From the cell containing the given text, extract its center point as [x, y] coordinate. 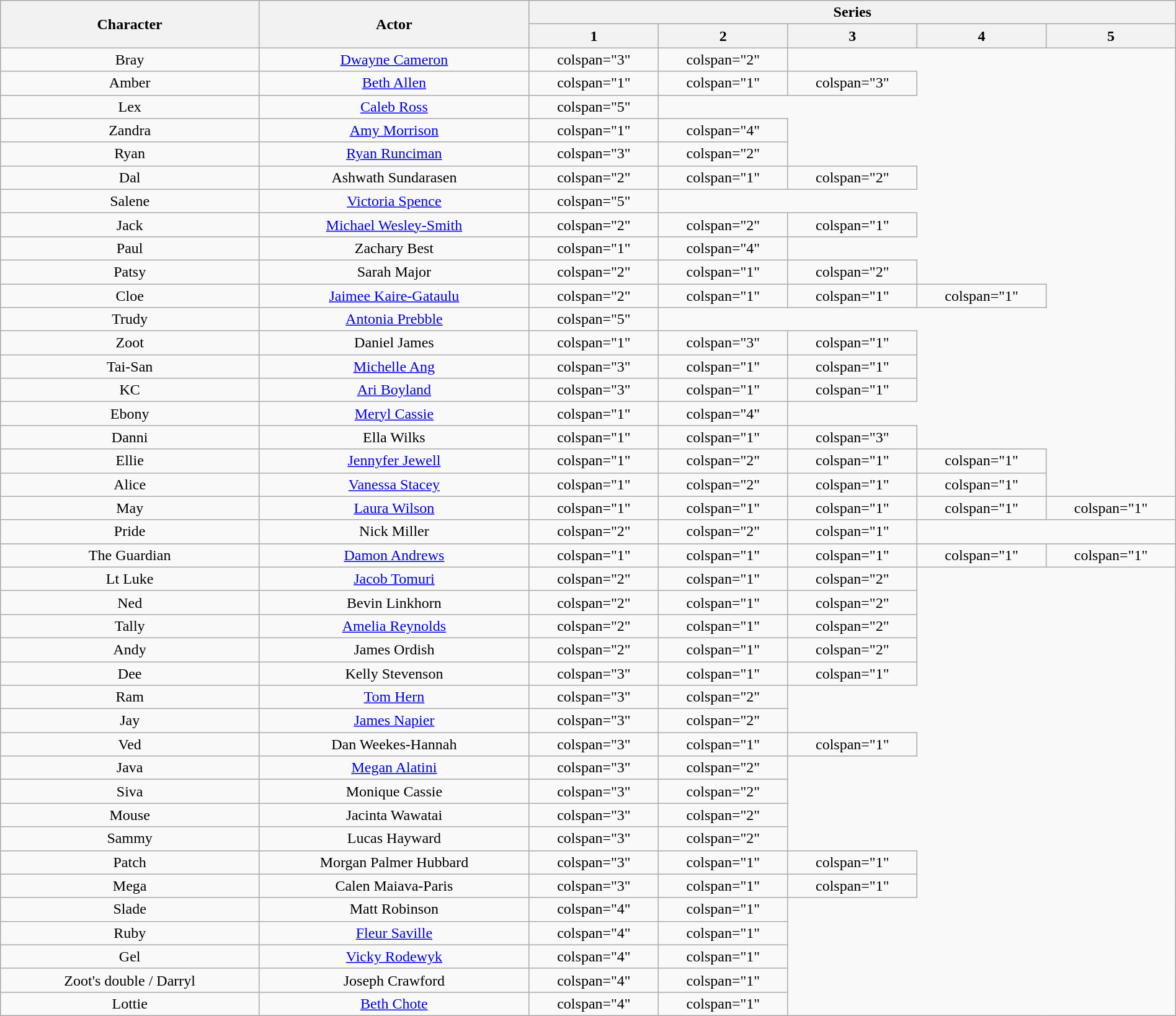
Siva [130, 791]
Ari Boyland [394, 390]
Dee [130, 673]
Tai-San [130, 367]
Amelia Reynolds [394, 626]
Salene [130, 201]
4 [981, 36]
Ella Wilks [394, 437]
Vanessa Stacey [394, 484]
Ryan Runciman [394, 154]
Lex [130, 107]
Sarah Major [394, 272]
Ebony [130, 414]
Victoria Spence [394, 201]
Kelly Stevenson [394, 673]
Jennyfer Jewell [394, 461]
Beth Allen [394, 83]
Jacob Tomuri [394, 579]
Dan Weekes-Hannah [394, 744]
Lt Luke [130, 579]
Danni [130, 437]
Amber [130, 83]
Paul [130, 248]
KC [130, 390]
Joseph Crawford [394, 980]
5 [1111, 36]
Caleb Ross [394, 107]
Mega [130, 886]
Laura Wilson [394, 508]
James Napier [394, 721]
Amy Morrison [394, 130]
May [130, 508]
Ruby [130, 933]
Vicky Rodewyk [394, 956]
Mouse [130, 815]
Ellie [130, 461]
Pride [130, 532]
James Ordish [394, 649]
1 [594, 36]
3 [852, 36]
Jay [130, 721]
Character [130, 24]
Beth Chote [394, 1004]
2 [723, 36]
Tally [130, 626]
Nick Miller [394, 532]
Meryl Cassie [394, 414]
The Guardian [130, 555]
Patch [130, 862]
Slade [130, 909]
Fleur Saville [394, 933]
Michelle Ang [394, 367]
Ved [130, 744]
Andy [130, 649]
Ram [130, 697]
Bevin Linkhorn [394, 602]
Jacinta Wawatai [394, 815]
Trudy [130, 319]
Jaimee Kaire-Gataulu [394, 296]
Lottie [130, 1004]
Zoot [130, 343]
Daniel James [394, 343]
Calen Maiava-Paris [394, 886]
Sammy [130, 839]
Zachary Best [394, 248]
Matt Robinson [394, 909]
Megan Alatini [394, 768]
Bray [130, 60]
Series [852, 12]
Gel [130, 956]
Actor [394, 24]
Monique Cassie [394, 791]
Tom Hern [394, 697]
Dwayne Cameron [394, 60]
Dal [130, 177]
Ned [130, 602]
Ashwath Sundarasen [394, 177]
Antonia Prebble [394, 319]
Zoot's double / Darryl [130, 980]
Damon Andrews [394, 555]
Michael Wesley-Smith [394, 225]
Cloe [130, 296]
Lucas Hayward [394, 839]
Jack [130, 225]
Alice [130, 484]
Ryan [130, 154]
Morgan Palmer Hubbard [394, 862]
Patsy [130, 272]
Java [130, 768]
Zandra [130, 130]
